Determine the (x, y) coordinate at the center of the cell enclosing the given text.  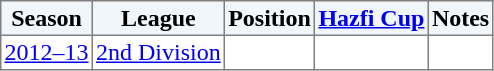
2012–13 (47, 52)
Position (269, 18)
Notes (460, 18)
Hazfi Cup (372, 18)
League (158, 18)
Season (47, 18)
2nd Division (158, 52)
